Return [X, Y] of the center of cell containing provided text 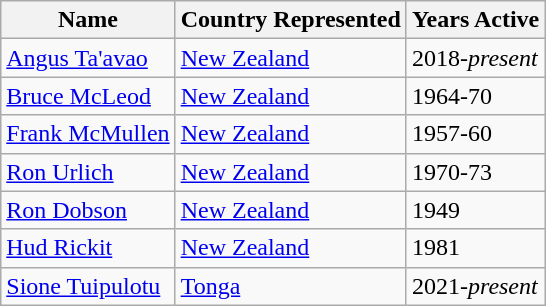
2018-present [475, 58]
1981 [475, 248]
1964-70 [475, 96]
Angus Ta'avao [88, 58]
Ron Dobson [88, 210]
Years Active [475, 20]
Frank McMullen [88, 134]
Country Represented [290, 20]
Name [88, 20]
2021-present [475, 286]
Sione Tuipulotu [88, 286]
Tonga [290, 286]
1957-60 [475, 134]
1970-73 [475, 172]
Ron Urlich [88, 172]
Hud Rickit [88, 248]
Bruce McLeod [88, 96]
1949 [475, 210]
